Scan for the cell matching the given text and deliver its (x, y) coordinate at center. 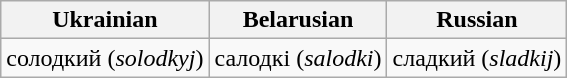
солодкий (solodkyj) (105, 58)
Ukrainian (105, 20)
сладкий (sladkij) (477, 58)
салодкі (salodki) (298, 58)
Belarusian (298, 20)
Russian (477, 20)
